Pinpoint the cell where the given text exists, returning its [x, y] midpoint coordinate. 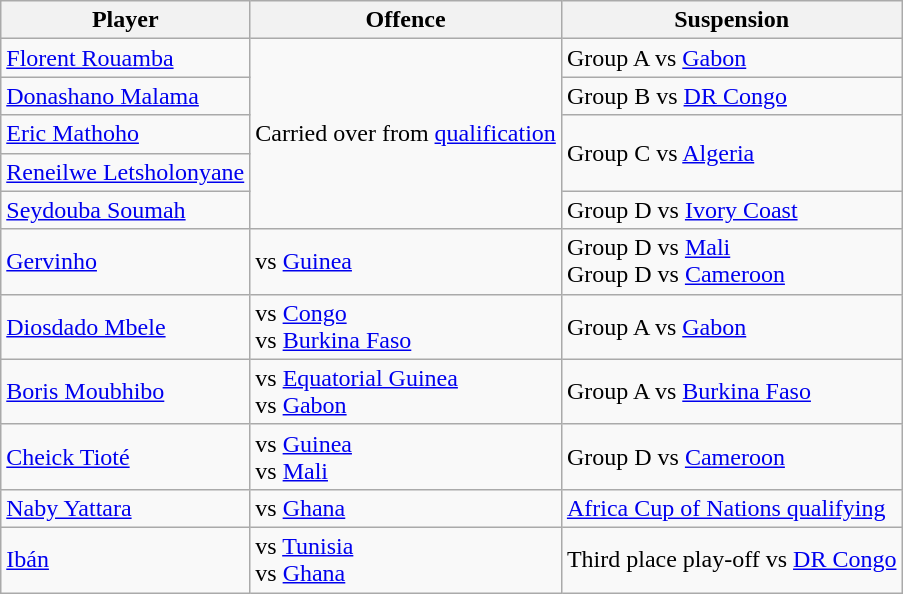
Ibán [126, 560]
Carried over from qualification [406, 134]
Suspension [732, 20]
Group A vs Burkina Faso [732, 392]
Gervinho [126, 262]
Group B vs DR Congo [732, 96]
vs Tunisia vs Ghana [406, 560]
vs Congo vs Burkina Faso [406, 326]
Group C vs Algeria [732, 153]
Diosdado Mbele [126, 326]
Florent Rouamba [126, 58]
Seydouba Soumah [126, 210]
Player [126, 20]
Group D vs Cameroon [732, 456]
Group D vs MaliGroup D vs Cameroon [732, 262]
Eric Mathoho [126, 134]
vs Guinea vs Mali [406, 456]
Africa Cup of Nations qualifying [732, 508]
Group D vs Ivory Coast [732, 210]
Reneilwe Letsholonyane [126, 172]
Donashano Malama [126, 96]
vs Guinea [406, 262]
Boris Moubhibo [126, 392]
Third place play-off vs DR Congo [732, 560]
Naby Yattara [126, 508]
vs Equatorial Guinea vs Gabon [406, 392]
Offence [406, 20]
Cheick Tioté [126, 456]
vs Ghana [406, 508]
